Return the [X, Y] coordinate for the center point of the cell that contains the specified text.  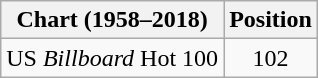
Position [271, 20]
102 [271, 58]
Chart (1958–2018) [112, 20]
US Billboard Hot 100 [112, 58]
